Extract the (x, y) coordinate from the center of the cell holding the provided text.  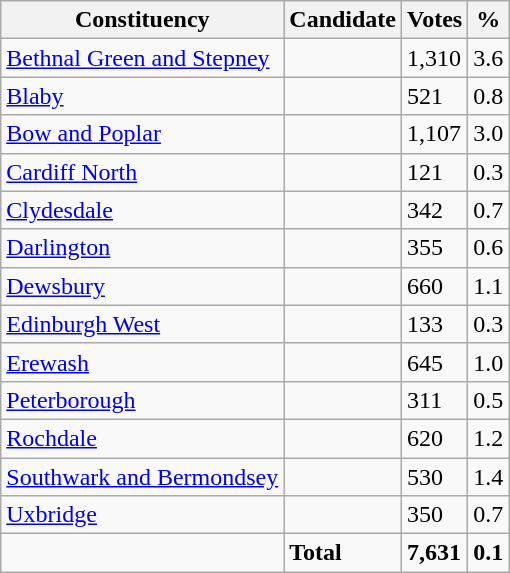
Dewsbury (142, 286)
Edinburgh West (142, 324)
645 (435, 362)
Erewash (142, 362)
133 (435, 324)
121 (435, 172)
0.1 (488, 553)
1,107 (435, 134)
Bethnal Green and Stepney (142, 58)
355 (435, 248)
Votes (435, 20)
0.6 (488, 248)
Rochdale (142, 438)
1,310 (435, 58)
620 (435, 438)
Clydesdale (142, 210)
Total (343, 553)
Peterborough (142, 400)
1.4 (488, 477)
Southwark and Bermondsey (142, 477)
Darlington (142, 248)
530 (435, 477)
7,631 (435, 553)
1.2 (488, 438)
350 (435, 515)
0.5 (488, 400)
521 (435, 96)
342 (435, 210)
Candidate (343, 20)
1.0 (488, 362)
311 (435, 400)
Cardiff North (142, 172)
0.8 (488, 96)
3.6 (488, 58)
1.1 (488, 286)
Constituency (142, 20)
3.0 (488, 134)
Bow and Poplar (142, 134)
660 (435, 286)
% (488, 20)
Uxbridge (142, 515)
Blaby (142, 96)
